Find where the given text appears and provide that cell's center as (x, y) coordinate. 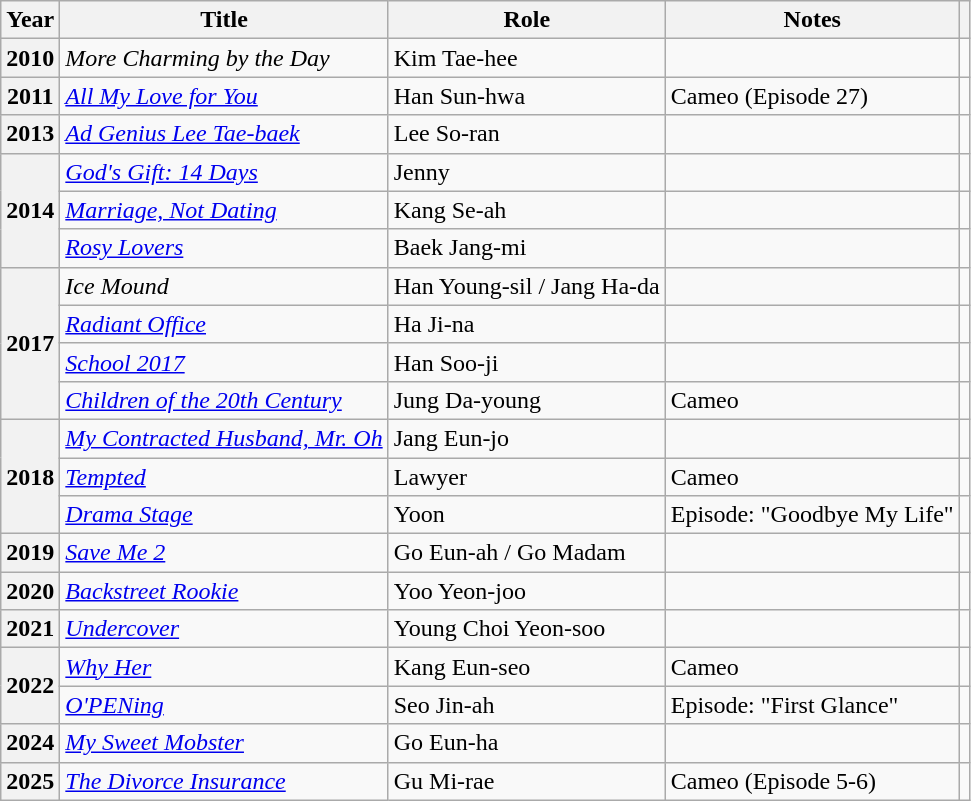
Kim Tae-hee (526, 58)
Baek Jang-mi (526, 248)
2020 (30, 591)
Go Eun-ha (526, 743)
2010 (30, 58)
Go Eun-ah / Go Madam (526, 553)
Cameo (Episode 5-6) (812, 781)
My Sweet Mobster (224, 743)
Rosy Lovers (224, 248)
2018 (30, 476)
2017 (30, 343)
Kang Se-ah (526, 210)
Gu Mi-rae (526, 781)
Lee So-ran (526, 134)
2025 (30, 781)
God's Gift: 14 Days (224, 172)
Why Her (224, 667)
2013 (30, 134)
Cameo (Episode 27) (812, 96)
Role (526, 20)
Jung Da-young (526, 400)
Ice Mound (224, 286)
Han Young-sil / Jang Ha-da (526, 286)
2011 (30, 96)
2014 (30, 210)
2021 (30, 629)
Han Soo-ji (526, 362)
Lawyer (526, 477)
Marriage, Not Dating (224, 210)
Episode: "First Glance" (812, 705)
Han Sun-hwa (526, 96)
Ha Ji-na (526, 324)
More Charming by the Day (224, 58)
O'PENing (224, 705)
Save Me 2 (224, 553)
Backstreet Rookie (224, 591)
2019 (30, 553)
Notes (812, 20)
Drama Stage (224, 515)
Young Choi Yeon-soo (526, 629)
Seo Jin-ah (526, 705)
Title (224, 20)
All My Love for You (224, 96)
Children of the 20th Century (224, 400)
Tempted (224, 477)
Jenny (526, 172)
The Divorce Insurance (224, 781)
2022 (30, 686)
Undercover (224, 629)
Yoo Yeon-joo (526, 591)
Kang Eun-seo (526, 667)
2024 (30, 743)
Jang Eun-jo (526, 438)
Episode: "Goodbye My Life" (812, 515)
My Contracted Husband, Mr. Oh (224, 438)
Ad Genius Lee Tae-baek (224, 134)
School 2017 (224, 362)
Year (30, 20)
Yoon (526, 515)
Radiant Office (224, 324)
